Search for the cell housing the specified text and yield its [x, y] center coordinate. 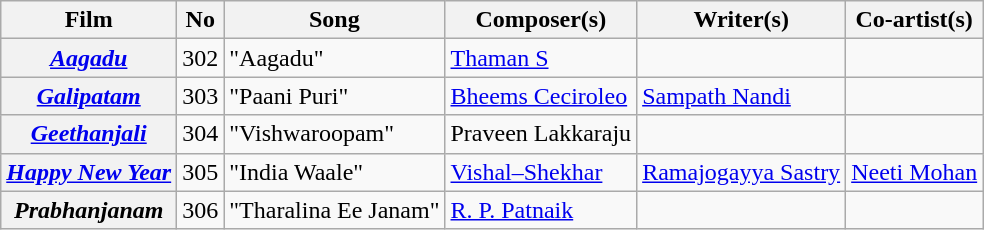
Neeti Mohan [914, 172]
Sampath Nandi [742, 96]
Bheems Ceciroleo [541, 96]
Thaman S [541, 58]
303 [200, 96]
Film [89, 20]
Composer(s) [541, 20]
No [200, 20]
Vishal–Shekhar [541, 172]
Geethanjali [89, 134]
"Aagadu" [334, 58]
305 [200, 172]
Happy New Year [89, 172]
"Vishwaroopam" [334, 134]
Praveen Lakkaraju [541, 134]
304 [200, 134]
306 [200, 210]
"Paani Puri" [334, 96]
Writer(s) [742, 20]
Prabhanjanam [89, 210]
302 [200, 58]
Aagadu [89, 58]
"Tharalina Ee Janam" [334, 210]
Song [334, 20]
Co-artist(s) [914, 20]
Ramajogayya Sastry [742, 172]
Galipatam [89, 96]
"India Waale" [334, 172]
R. P. Patnaik [541, 210]
